Search for the cell housing the specified text and yield its [x, y] center coordinate. 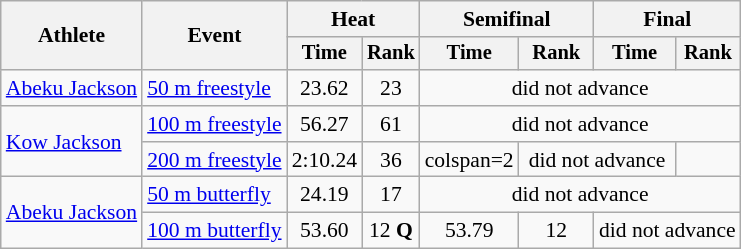
2:10.24 [324, 160]
23 [391, 88]
200 m freestyle [214, 160]
61 [391, 124]
17 [391, 195]
36 [391, 160]
12 [556, 231]
100 m butterfly [214, 231]
50 m freestyle [214, 88]
100 m freestyle [214, 124]
24.19 [324, 195]
50 m butterfly [214, 195]
53.60 [324, 231]
Final [668, 19]
53.79 [470, 231]
Athlete [72, 36]
23.62 [324, 88]
Kow Jackson [72, 142]
12 Q [391, 231]
Semifinal [507, 19]
Event [214, 36]
colspan=2 [470, 160]
Heat [354, 19]
56.27 [324, 124]
